Identify which cell holds the provided text, then report its (x, y) central coordinate. 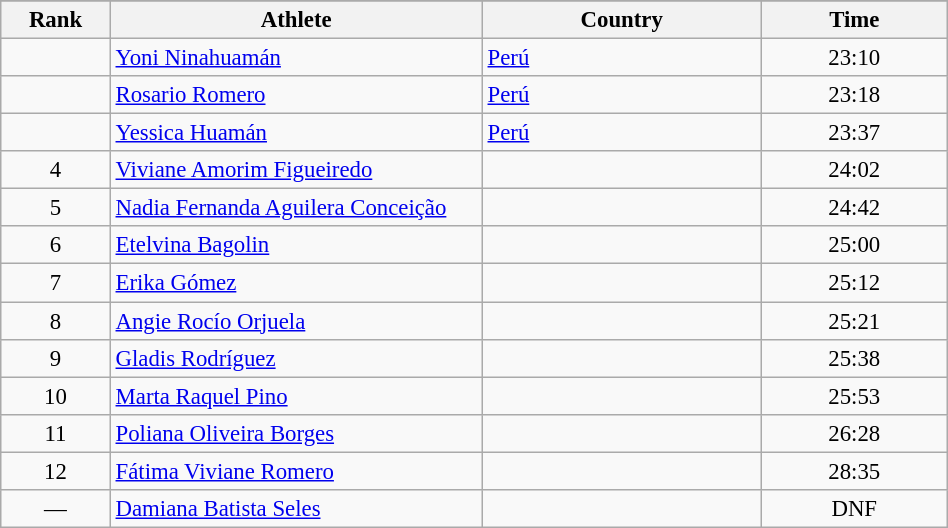
24:42 (854, 208)
5 (56, 208)
Yessica Huamán (296, 133)
25:53 (854, 396)
7 (56, 283)
— (56, 509)
Nadia Fernanda Aguilera Conceição (296, 208)
Angie Rocío Orjuela (296, 321)
Athlete (296, 20)
Fátima Viviane Romero (296, 471)
23:37 (854, 133)
Rosario Romero (296, 95)
10 (56, 396)
Rank (56, 20)
Gladis Rodríguez (296, 358)
Viviane Amorim Figueiredo (296, 170)
Country (622, 20)
23:10 (854, 58)
25:12 (854, 283)
6 (56, 245)
23:18 (854, 95)
11 (56, 433)
Poliana Oliveira Borges (296, 433)
Time (854, 20)
12 (56, 471)
28:35 (854, 471)
9 (56, 358)
Yoni Ninahuamán (296, 58)
26:28 (854, 433)
25:38 (854, 358)
25:21 (854, 321)
24:02 (854, 170)
Etelvina Bagolin (296, 245)
Marta Raquel Pino (296, 396)
Erika Gómez (296, 283)
25:00 (854, 245)
Damiana Batista Seles (296, 509)
DNF (854, 509)
8 (56, 321)
4 (56, 170)
